Scan for the cell matching the given text and deliver its (x, y) coordinate at center. 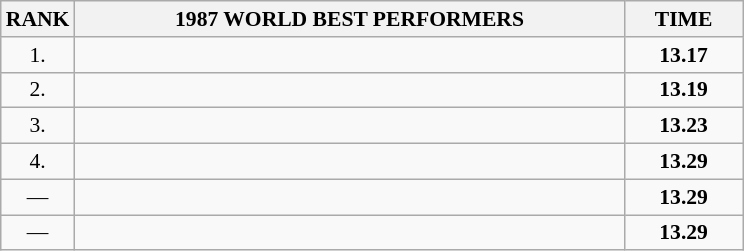
1987 WORLD BEST PERFORMERS (349, 19)
1. (38, 55)
4. (38, 162)
2. (38, 90)
3. (38, 126)
13.17 (684, 55)
13.23 (684, 126)
TIME (684, 19)
13.19 (684, 90)
RANK (38, 19)
